Pinpoint the cell where the given text exists, returning its [x, y] midpoint coordinate. 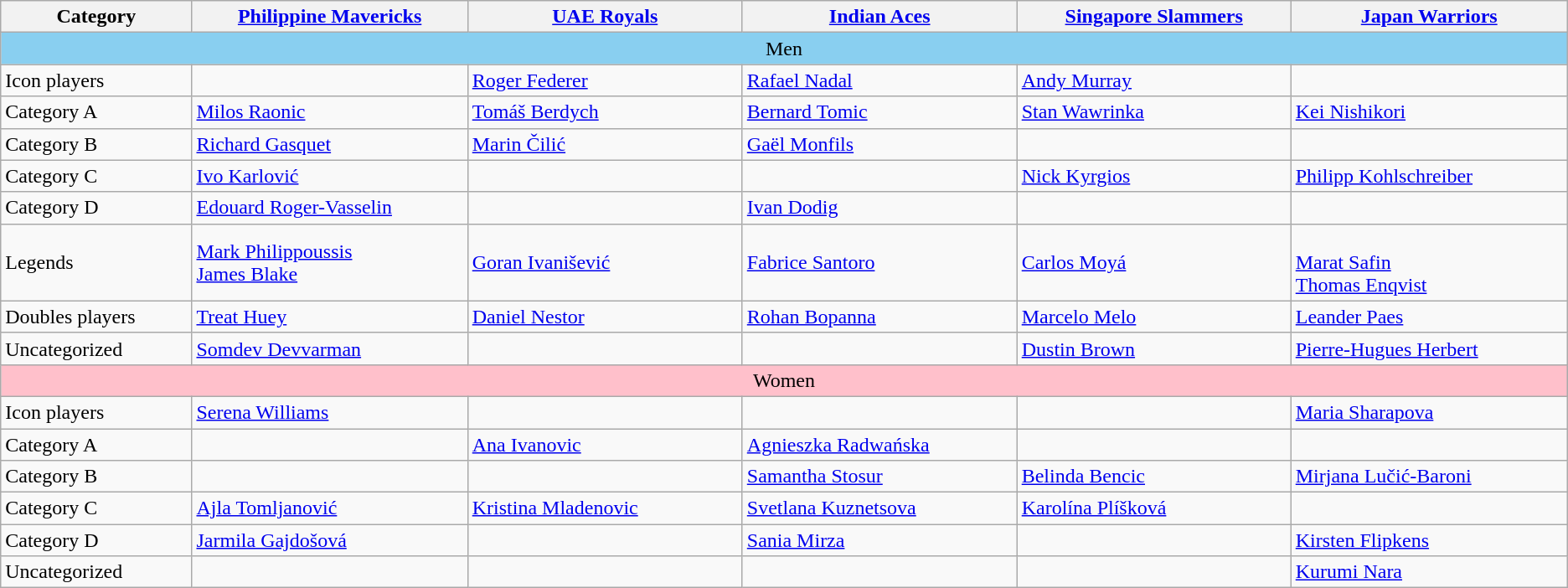
Marat Safin Thomas Enqvist [1429, 262]
Maria Sharapova [1429, 412]
Goran Ivanišević [605, 262]
Japan Warriors [1429, 17]
Ajla Tomljanović [330, 508]
Doubles players [96, 317]
Samantha Stosur [879, 477]
Leander Paes [1429, 317]
Philipp Kohlschreiber [1429, 176]
Category [96, 17]
Marcelo Melo [1154, 317]
Stan Wawrinka [1154, 112]
Svetlana Kuznetsova [879, 508]
Ivan Dodig [879, 208]
Agnieszka Radwańska [879, 445]
Edouard Roger-Vasselin [330, 208]
Belinda Bencic [1154, 477]
Pierre-Hugues Herbert [1429, 348]
Mark Philippoussis James Blake [330, 262]
Ivo Karlović [330, 176]
Serena Williams [330, 412]
Roger Federer [605, 80]
Jarmila Gajdošová [330, 540]
Milos Raonic [330, 112]
Women [784, 380]
Carlos Moyá [1154, 262]
Rohan Bopanna [879, 317]
Richard Gasquet [330, 144]
Kristina Mladenovic [605, 508]
Ana Ivanovic [605, 445]
Legends [96, 262]
Karolína Plíšková [1154, 508]
Philippine Mavericks [330, 17]
Rafael Nadal [879, 80]
Bernard Tomic [879, 112]
Kei Nishikori [1429, 112]
Nick Kyrgios [1154, 176]
Tomáš Berdych [605, 112]
Treat Huey [330, 317]
UAE Royals [605, 17]
Indian Aces [879, 17]
Andy Murray [1154, 80]
Somdev Devvarman [330, 348]
Kirsten Flipkens [1429, 540]
Marin Čilić [605, 144]
Gaël Monfils [879, 144]
Kurumi Nara [1429, 572]
Men [784, 49]
Singapore Slammers [1154, 17]
Dustin Brown [1154, 348]
Daniel Nestor [605, 317]
Fabrice Santoro [879, 262]
Mirjana Lučić-Baroni [1429, 477]
Sania Mirza [879, 540]
